For the text-containing cell, return its midpoint in (X, Y) coordinate format. 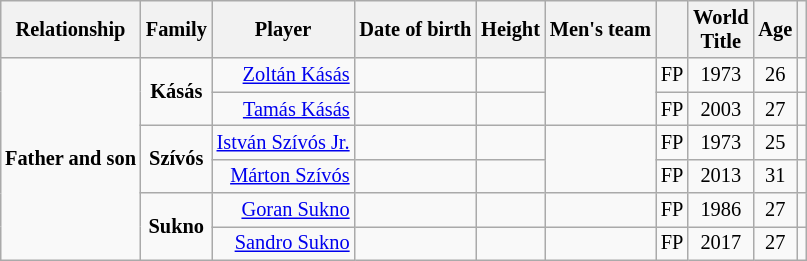
Sandro Sukno (284, 243)
Szívós (176, 158)
Men's team (600, 29)
Relationship (70, 29)
Kásás (176, 92)
Age (775, 29)
István Szívós Jr. (284, 142)
Márton Szívós (284, 176)
31 (775, 176)
2017 (720, 243)
Zoltán Kásás (284, 75)
Family (176, 29)
2003 (720, 109)
Father and son (70, 159)
Goran Sukno (284, 210)
2013 (720, 176)
1986 (720, 210)
25 (775, 142)
Height (510, 29)
Sukno (176, 226)
Player (284, 29)
WorldTitle (720, 29)
26 (775, 75)
Date of birth (415, 29)
Tamás Kásás (284, 109)
